Provide the (x, y) coordinate of the cell's center where the given text is located.  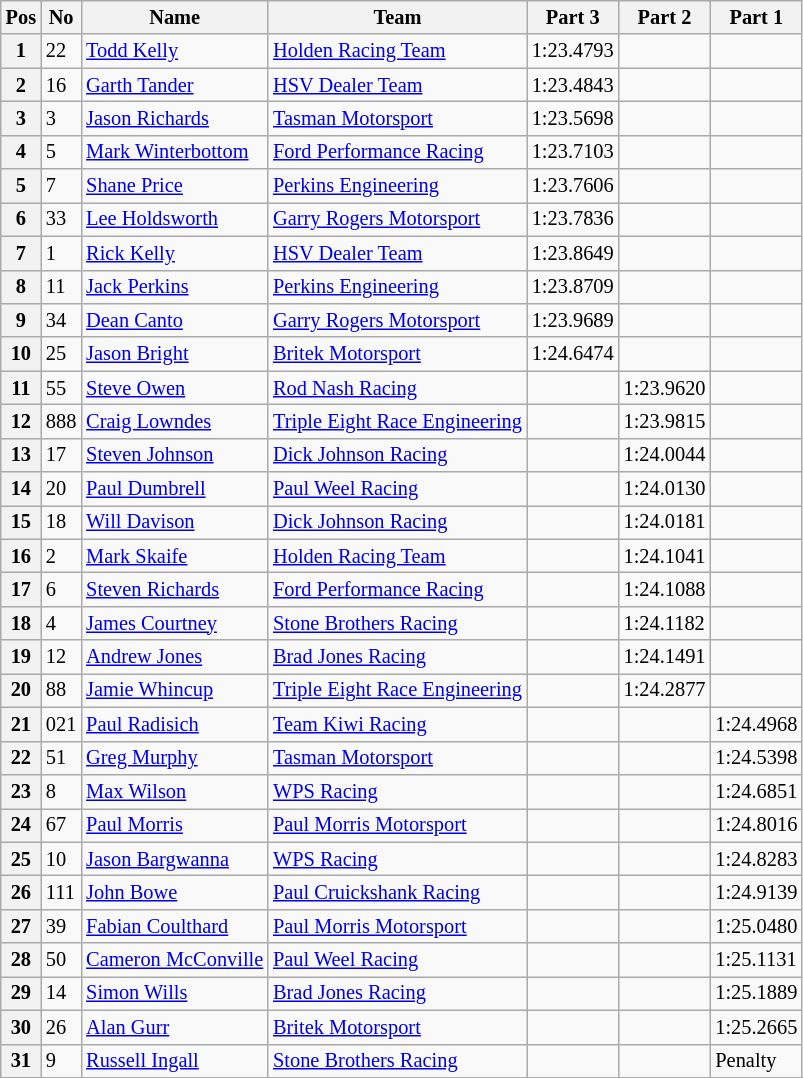
Paul Morris (174, 825)
Max Wilson (174, 791)
Andrew Jones (174, 657)
Todd Kelly (174, 51)
1:23.9815 (665, 421)
1:25.1131 (756, 960)
Part 3 (573, 17)
27 (21, 926)
Paul Cruickshank Racing (398, 892)
111 (61, 892)
39 (61, 926)
1:25.1889 (756, 993)
Simon Wills (174, 993)
15 (21, 522)
1:23.4793 (573, 51)
29 (21, 993)
1:24.8283 (756, 859)
1:25.0480 (756, 926)
James Courtney (174, 623)
Name (174, 17)
Team (398, 17)
Alan Gurr (174, 1027)
33 (61, 219)
1:23.5698 (573, 118)
19 (21, 657)
John Bowe (174, 892)
51 (61, 758)
Dean Canto (174, 320)
Mark Skaife (174, 556)
1:25.2665 (756, 1027)
1:23.8649 (573, 253)
1:23.7836 (573, 219)
1:24.0181 (665, 522)
1:24.0130 (665, 489)
55 (61, 388)
Part 2 (665, 17)
1:23.4843 (573, 85)
88 (61, 690)
1:24.8016 (756, 825)
31 (21, 1061)
Team Kiwi Racing (398, 724)
1:23.9620 (665, 388)
Greg Murphy (174, 758)
1:24.6474 (573, 354)
1:23.8709 (573, 287)
50 (61, 960)
1:23.9689 (573, 320)
1:24.1182 (665, 623)
Jason Bright (174, 354)
1:24.1041 (665, 556)
1:23.7606 (573, 186)
Rod Nash Racing (398, 388)
28 (21, 960)
Jason Bargwanna (174, 859)
Jason Richards (174, 118)
Shane Price (174, 186)
1:23.7103 (573, 152)
No (61, 17)
Will Davison (174, 522)
Lee Holdsworth (174, 219)
Russell Ingall (174, 1061)
30 (21, 1027)
1:24.0044 (665, 455)
Cameron McConville (174, 960)
Steven Johnson (174, 455)
888 (61, 421)
Part 1 (756, 17)
21 (21, 724)
67 (61, 825)
Jamie Whincup (174, 690)
24 (21, 825)
1:24.4968 (756, 724)
Mark Winterbottom (174, 152)
Pos (21, 17)
Jack Perkins (174, 287)
1:24.1491 (665, 657)
Steve Owen (174, 388)
Rick Kelly (174, 253)
Garth Tander (174, 85)
Paul Radisich (174, 724)
1:24.9139 (756, 892)
1:24.1088 (665, 589)
021 (61, 724)
13 (21, 455)
23 (21, 791)
Penalty (756, 1061)
Paul Dumbrell (174, 489)
34 (61, 320)
Steven Richards (174, 589)
Fabian Coulthard (174, 926)
1:24.5398 (756, 758)
Craig Lowndes (174, 421)
1:24.2877 (665, 690)
1:24.6851 (756, 791)
